Search for the cell housing the specified text and yield its (X, Y) center coordinate. 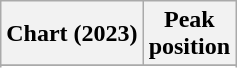
Peakposition (189, 34)
Chart (2023) (72, 34)
